Capture the cell that displays the provided text and extract its [x, y] central coordinate. 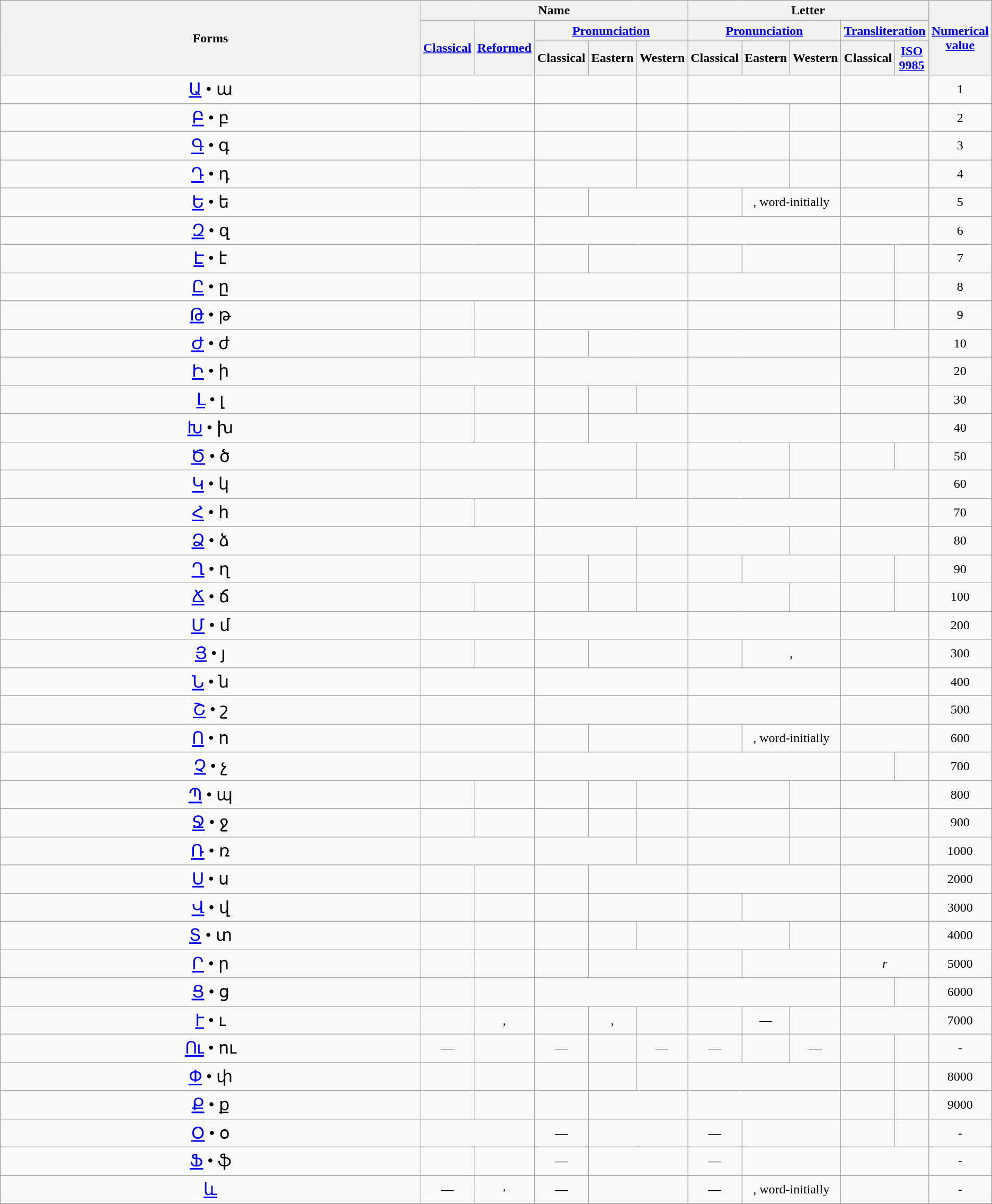
Transliteration [885, 31]
Կ • կ [210, 484]
Չ • չ [210, 766]
Ը • ը [210, 287]
20 [960, 371]
Ց • ց [210, 992]
r [885, 964]
Ռ • ռ [210, 851]
30 [960, 399]
Ա • ա [210, 89]
4 [960, 174]
400 [960, 681]
40 [960, 428]
5 [960, 202]
9000 [960, 1105]
2 [960, 118]
Forms [210, 38]
Letter [808, 11]
ISO 9985 [912, 58]
800 [960, 795]
և [210, 1190]
70 [960, 513]
8000 [960, 1076]
Ժ • ժ [210, 343]
Փ • փ [210, 1076]
Ճ • ճ [210, 596]
Ն • ն [210, 681]
1000 [960, 851]
Ո • ո [210, 738]
2000 [960, 879]
Ւ • ւ [210, 1020]
Ֆ • ֆ [210, 1161]
100 [960, 596]
Վ • վ [210, 907]
7 [960, 258]
Numericalvalue [960, 38]
Name [554, 11]
Շ • շ [210, 710]
7000 [960, 1020]
Ղ • ղ [210, 569]
1 [960, 89]
900 [960, 822]
Հ • հ [210, 513]
Ձ • ձ [210, 540]
Խ • խ [210, 428]
10 [960, 343]
4000 [960, 935]
Բ • բ [210, 118]
Ս • ս [210, 879]
500 [960, 710]
Ր • ր [210, 964]
50 [960, 456]
600 [960, 738]
5000 [960, 964]
3000 [960, 907]
Լ • լ [210, 399]
Ջ • ջ [210, 822]
Ե • ե [210, 202]
700 [960, 766]
Ք • ք [210, 1105]
Դ • դ [210, 174]
Reformed [504, 48]
9 [960, 315]
8 [960, 287]
3 [960, 145]
Ծ • ծ [210, 456]
Գ • գ [210, 145]
200 [960, 625]
6000 [960, 992]
Պ • պ [210, 795]
60 [960, 484]
Է • է [210, 258]
300 [960, 654]
Տ • տ [210, 935]
Մ • մ [210, 625]
90 [960, 569]
Ի • ի [210, 371]
Յ • յ [210, 654]
Թ • թ [210, 315]
6 [960, 230]
Ու • ու [210, 1048]
Օ • օ [210, 1132]
80 [960, 540]
Զ • զ [210, 230]
